From the cell containing the given text, extract its center point as [x, y] coordinate. 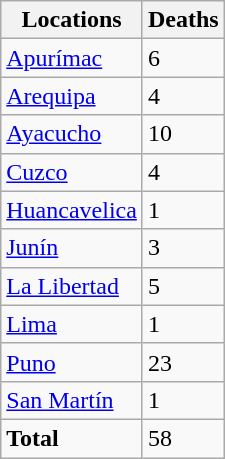
Ayacucho [72, 134]
La Libertad [72, 286]
Deaths [183, 20]
Puno [72, 362]
10 [183, 134]
Locations [72, 20]
Lima [72, 324]
Apurímac [72, 58]
58 [183, 438]
3 [183, 248]
Total [72, 438]
6 [183, 58]
Cuzco [72, 172]
Junín [72, 248]
23 [183, 362]
San Martín [72, 400]
Arequipa [72, 96]
5 [183, 286]
Huancavelica [72, 210]
